Return the (X, Y) coordinate for the center point of the cell that contains the specified text.  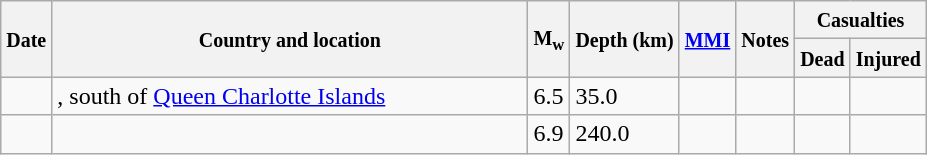
Injured (888, 58)
Notes (766, 39)
Depth (km) (624, 39)
Dead (823, 58)
6.9 (549, 134)
Mw (549, 39)
, south of Queen Charlotte Islands (290, 96)
Country and location (290, 39)
MMI (708, 39)
Date (26, 39)
35.0 (624, 96)
Casualties (861, 20)
240.0 (624, 134)
6.5 (549, 96)
